Extract the (X, Y) coordinate from the center of the cell holding the provided text.  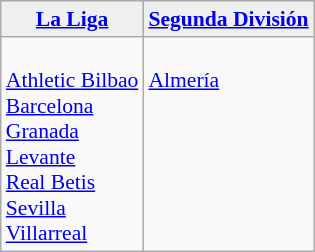
Segunda División (228, 19)
La Liga (72, 19)
Almería (228, 144)
Athletic Bilbao Barcelona Granada Levante Real Betis Sevilla Villarreal (72, 144)
